Determine the (X, Y) coordinate at the center of the cell enclosing the given text.  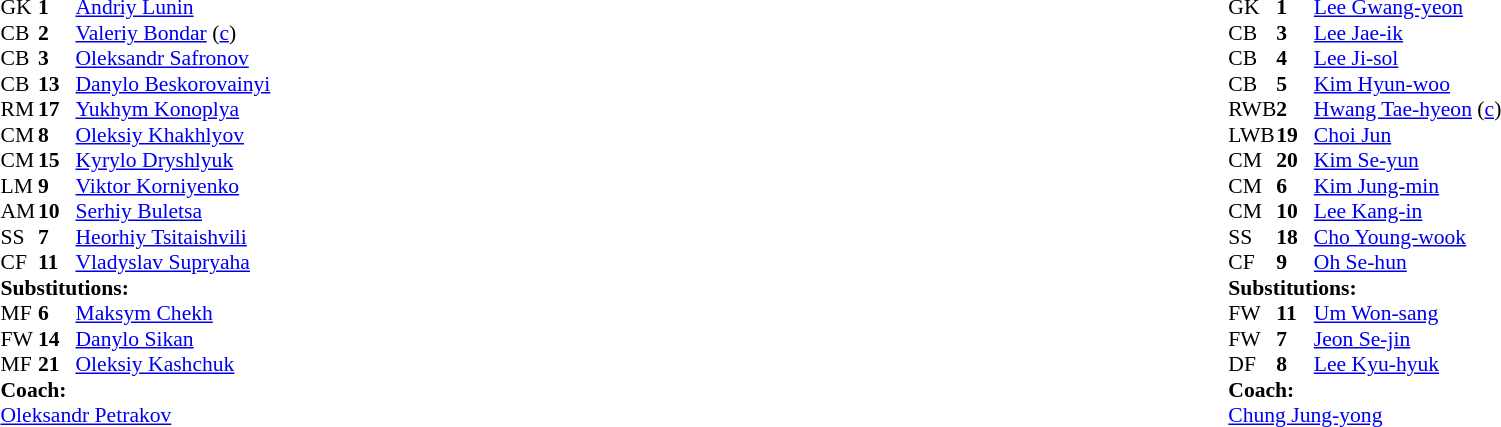
RM (19, 109)
13 (57, 84)
Vladyslav Supryaha (174, 263)
18 (1295, 237)
20 (1295, 161)
17 (57, 109)
Heorhiy Tsitaishvili (174, 237)
Kyrylo Dryshlyuk (174, 161)
Danylo Beskorovainyi (174, 84)
RWB (1252, 109)
Danylo Sikan (174, 339)
5 (1295, 84)
4 (1295, 59)
Yukhym Konoplya (174, 109)
Oleksiy Kashchuk (174, 365)
Oleksandr Safronov (174, 59)
LWB (1252, 135)
Oleksiy Khakhlyov (174, 135)
Valeriy Bondar (c) (174, 33)
Viktor Korniyenko (174, 186)
14 (57, 339)
Maksym Chekh (174, 313)
AM (19, 211)
21 (57, 365)
19 (1295, 135)
15 (57, 161)
LM (19, 186)
DF (1252, 365)
Serhiy Buletsa (174, 211)
